Extract the (X, Y) coordinate from the center of the cell holding the provided text.  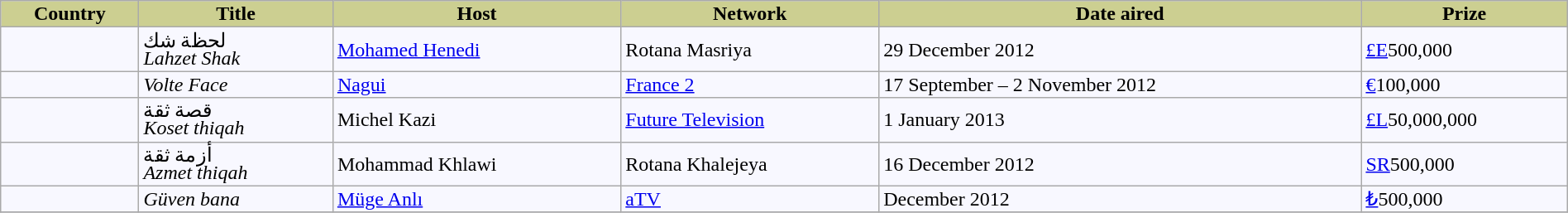
لحظة شكLahzet Shak (236, 50)
€100,000 (1464, 85)
Volte Face (236, 85)
Rotana Khalejeya (750, 164)
Michel Kazi (476, 119)
17 September – 2 November 2012 (1120, 85)
Prize (1464, 14)
Mohamed Henedi (476, 50)
Mohammad Khlawi (476, 164)
Country (69, 14)
SR500,000 (1464, 164)
£E500,000 (1464, 50)
Date aired (1120, 14)
Title (236, 14)
Güven bana (236, 199)
aTV (750, 199)
29 December 2012 (1120, 50)
Müge Anlı (476, 199)
December 2012 (1120, 199)
16 December 2012 (1120, 164)
1 January 2013 (1120, 119)
Host (476, 14)
₺500,000 (1464, 199)
Nagui (476, 85)
قصة ثقةKoset thiqah (236, 119)
أزمة ثقةAzmet thiqah (236, 164)
Network (750, 14)
Future Television (750, 119)
Rotana Masriya (750, 50)
France 2 (750, 85)
£L50,000,000 (1464, 119)
